Return the [x, y] coordinate for the center point of the cell that contains the specified text.  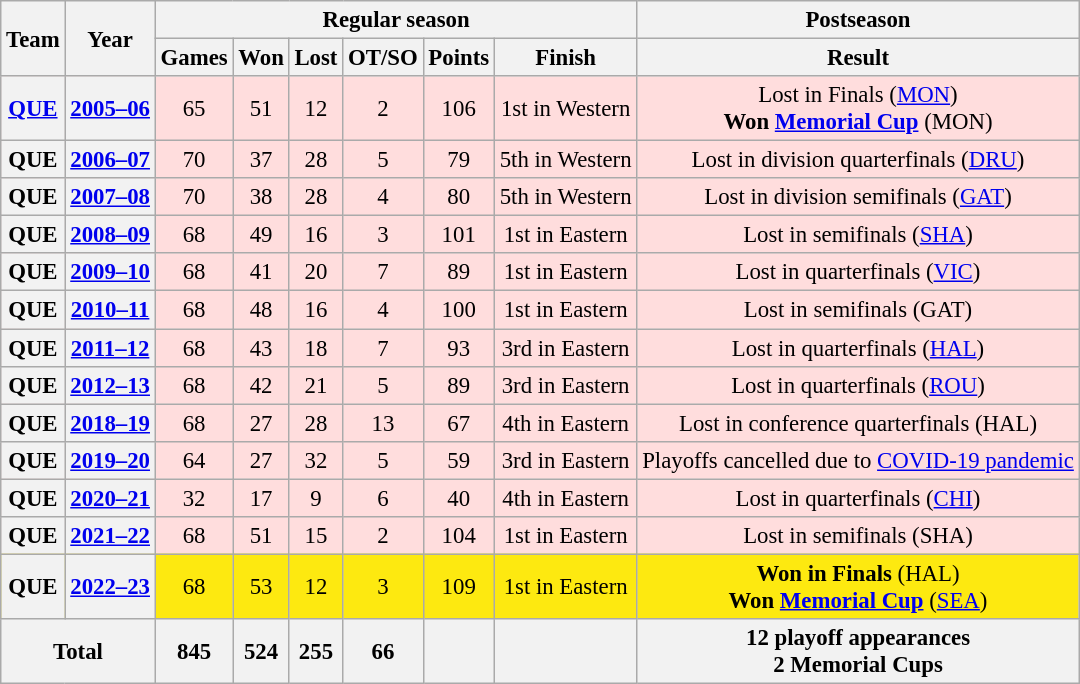
255 [316, 652]
93 [458, 348]
106 [458, 108]
2022–23 [110, 586]
Postseason [858, 20]
Lost in semifinals (GAT) [858, 310]
2018–19 [110, 423]
2020–21 [110, 498]
43 [261, 348]
Playoffs cancelled due to COVID-19 pandemic [858, 460]
2012–13 [110, 385]
Lost in conference quarterfinals (HAL) [858, 423]
Points [458, 58]
Team [33, 38]
109 [458, 586]
104 [458, 536]
Lost in division quarterfinals (DRU) [858, 160]
48 [261, 310]
Lost in division semifinals (GAT) [858, 197]
Finish [565, 58]
Lost in quarterfinals (HAL) [858, 348]
64 [194, 460]
20 [316, 273]
38 [261, 197]
53 [261, 586]
Result [858, 58]
2006–07 [110, 160]
Year [110, 38]
65 [194, 108]
59 [458, 460]
2019–20 [110, 460]
67 [458, 423]
Total [78, 652]
12 playoff appearances2 Memorial Cups [858, 652]
100 [458, 310]
1st in Western [565, 108]
66 [383, 652]
524 [261, 652]
9 [316, 498]
80 [458, 197]
2007–08 [110, 197]
13 [383, 423]
2021–22 [110, 536]
Lost in quarterfinals (ROU) [858, 385]
2009–10 [110, 273]
6 [383, 498]
2011–12 [110, 348]
Lost in quarterfinals (CHI) [858, 498]
101 [458, 235]
40 [458, 498]
845 [194, 652]
2005–06 [110, 108]
Lost in Finals (MON)Won Memorial Cup (MON) [858, 108]
18 [316, 348]
49 [261, 235]
Regular season [396, 20]
2010–11 [110, 310]
Won [261, 58]
Won in Finals (HAL)Won Memorial Cup (SEA) [858, 586]
37 [261, 160]
2008–09 [110, 235]
79 [458, 160]
15 [316, 536]
OT/SO [383, 58]
Lost in quarterfinals (VIC) [858, 273]
41 [261, 273]
Lost [316, 58]
Games [194, 58]
17 [261, 498]
42 [261, 385]
21 [316, 385]
